Search for the cell housing the specified text and yield its (X, Y) center coordinate. 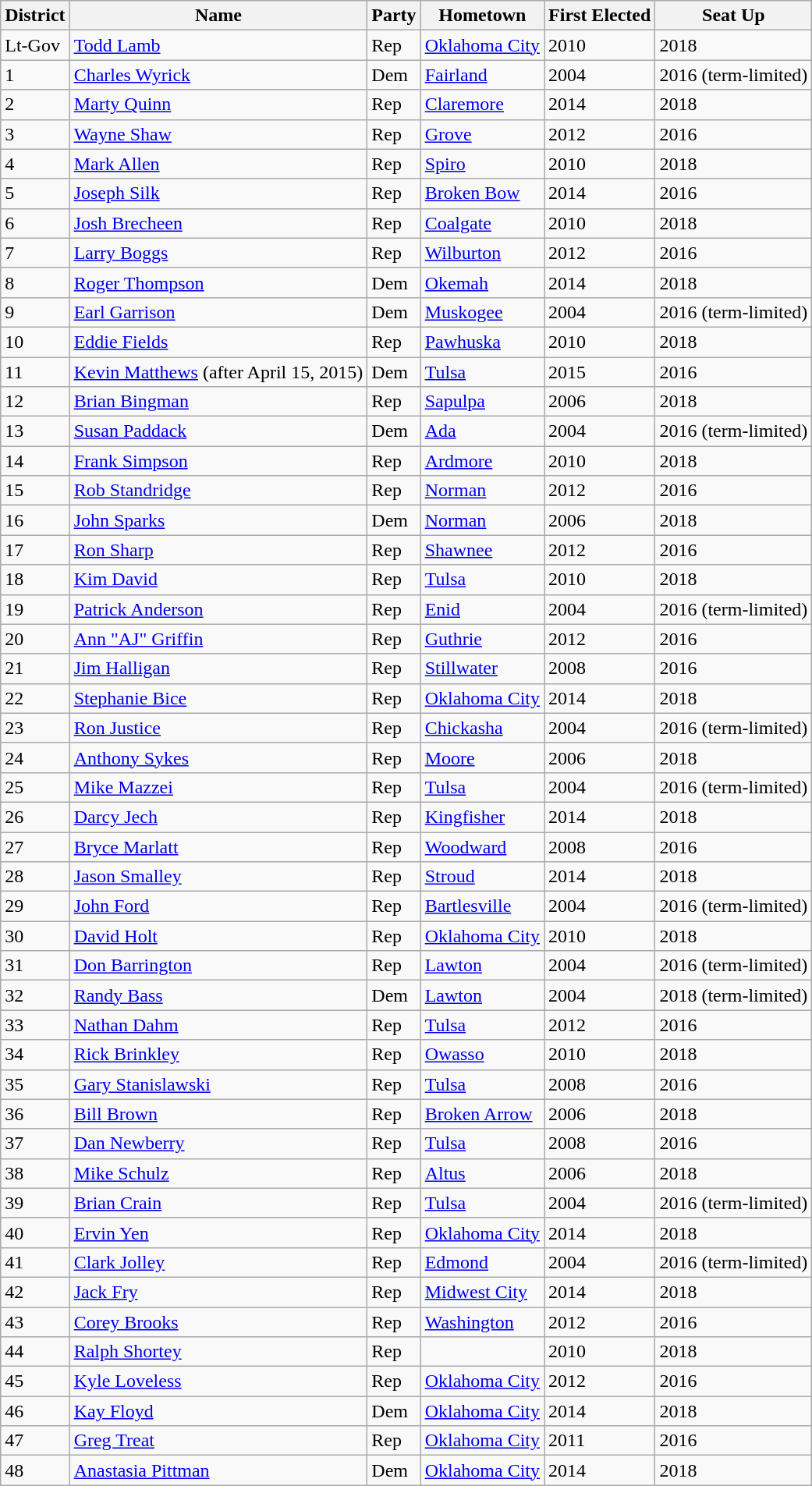
Chickasha (482, 728)
Hometown (482, 16)
David Holt (218, 936)
Stillwater (482, 669)
Ann "AJ" Griffin (218, 639)
Corey Brooks (218, 1322)
20 (35, 639)
16 (35, 520)
Sapulpa (482, 402)
8 (35, 282)
5 (35, 193)
Don Barrington (218, 966)
Larry Boggs (218, 253)
Todd Lamb (218, 45)
37 (35, 1144)
Jim Halligan (218, 669)
39 (35, 1203)
Mike Mazzei (218, 787)
30 (35, 936)
Wayne Shaw (218, 134)
Guthrie (482, 639)
Seat Up (733, 16)
10 (35, 342)
Wilburton (482, 253)
Broken Bow (482, 193)
22 (35, 698)
Broken Arrow (482, 1114)
2 (35, 105)
Washington (482, 1322)
Brian Crain (218, 1203)
John Ford (218, 906)
Josh Brecheen (218, 223)
Randy Bass (218, 995)
Jason Smalley (218, 877)
44 (35, 1352)
Claremore (482, 105)
7 (35, 253)
Lt-Gov (35, 45)
Woodward (482, 846)
2018 (term-limited) (733, 995)
47 (35, 1441)
34 (35, 1055)
4 (35, 164)
9 (35, 312)
40 (35, 1232)
Kim David (218, 580)
Kevin Matthews (after April 15, 2015) (218, 372)
Eddie Fields (218, 342)
Shawnee (482, 550)
Grove (482, 134)
Dan Newberry (218, 1144)
2015 (600, 372)
Bill Brown (218, 1114)
41 (35, 1262)
14 (35, 461)
Charles Wyrick (218, 75)
38 (35, 1173)
District (35, 16)
21 (35, 669)
6 (35, 223)
Okemah (482, 282)
Party (394, 16)
Bartlesville (482, 906)
23 (35, 728)
First Elected (600, 16)
Altus (482, 1173)
Clark Jolley (218, 1262)
Ervin Yen (218, 1232)
Stroud (482, 877)
Muskogee (482, 312)
Anthony Sykes (218, 757)
43 (35, 1322)
Jack Fry (218, 1292)
Fairland (482, 75)
26 (35, 817)
19 (35, 609)
Mark Allen (218, 164)
11 (35, 372)
Kingfisher (482, 817)
Greg Treat (218, 1441)
Ron Justice (218, 728)
3 (35, 134)
Ardmore (482, 461)
Stephanie Bice (218, 698)
Susan Paddack (218, 431)
48 (35, 1470)
Ron Sharp (218, 550)
Patrick Anderson (218, 609)
Pawhuska (482, 342)
1 (35, 75)
Owasso (482, 1055)
Gary Stanislawski (218, 1084)
46 (35, 1411)
Brian Bingman (218, 402)
17 (35, 550)
2011 (600, 1441)
Coalgate (482, 223)
12 (35, 402)
Bryce Marlatt (218, 846)
Kay Floyd (218, 1411)
Mike Schulz (218, 1173)
Name (218, 16)
Roger Thompson (218, 282)
Enid (482, 609)
45 (35, 1381)
Anastasia Pittman (218, 1470)
Marty Quinn (218, 105)
28 (35, 877)
35 (35, 1084)
Darcy Jech (218, 817)
Rick Brinkley (218, 1055)
36 (35, 1114)
Kyle Loveless (218, 1381)
Earl Garrison (218, 312)
Edmond (482, 1262)
27 (35, 846)
42 (35, 1292)
13 (35, 431)
32 (35, 995)
Nathan Dahm (218, 1025)
33 (35, 1025)
31 (35, 966)
Midwest City (482, 1292)
29 (35, 906)
Ada (482, 431)
Frank Simpson (218, 461)
Joseph Silk (218, 193)
Spiro (482, 164)
Ralph Shortey (218, 1352)
Moore (482, 757)
John Sparks (218, 520)
24 (35, 757)
15 (35, 491)
Rob Standridge (218, 491)
25 (35, 787)
18 (35, 580)
